For the text-containing cell, return its midpoint in (X, Y) coordinate format. 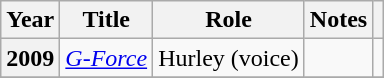
Notes (338, 20)
2009 (30, 58)
G-Force (106, 58)
Title (106, 20)
Year (30, 20)
Role (229, 20)
Hurley (voice) (229, 58)
